Extract the (x, y) coordinate from the center of the cell holding the provided text.  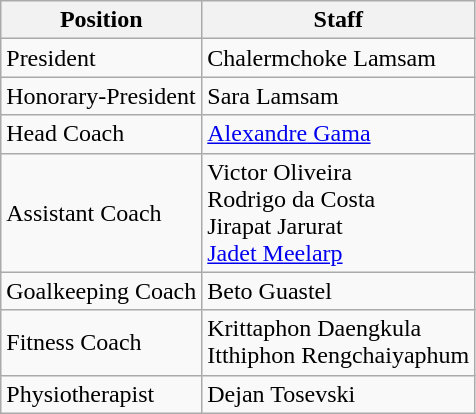
Staff (338, 20)
Goalkeeping Coach (102, 291)
Assistant Coach (102, 212)
Position (102, 20)
Krittaphon Daengkula Itthiphon Rengchaiyaphum (338, 342)
Honorary-President (102, 96)
Sara Lamsam (338, 96)
Alexandre Gama (338, 134)
Dejan Tosevski (338, 394)
Head Coach (102, 134)
President (102, 58)
Beto Guastel (338, 291)
Fitness Coach (102, 342)
Physiotherapist (102, 394)
Victor Oliveira Rodrigo da Costa Jirapat Jarurat Jadet Meelarp (338, 212)
Chalermchoke Lamsam (338, 58)
